Identify which cell holds the provided text, then report its (x, y) central coordinate. 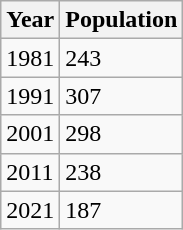
2001 (30, 134)
2021 (30, 210)
1991 (30, 96)
Year (30, 20)
2011 (30, 172)
238 (122, 172)
Population (122, 20)
307 (122, 96)
187 (122, 210)
1981 (30, 58)
243 (122, 58)
298 (122, 134)
